Locate the cell with the specified text and output its [x, y] center coordinate. 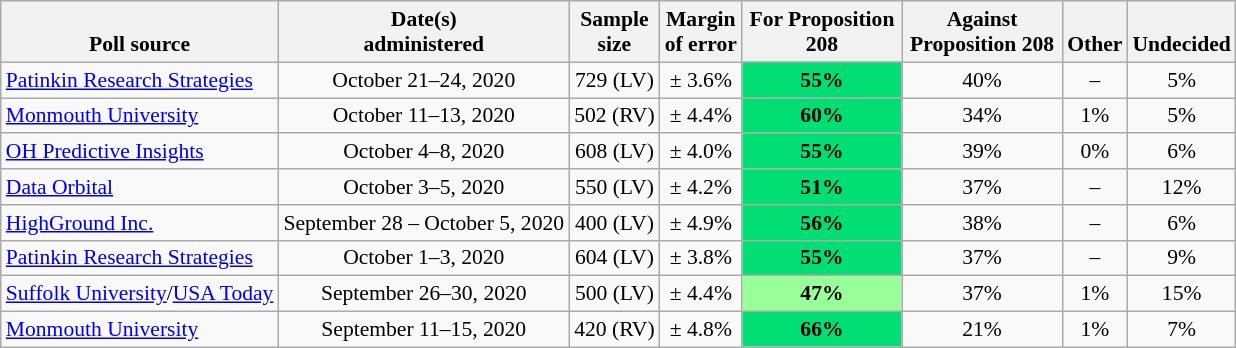
± 3.6% [701, 80]
21% [982, 330]
Marginof error [701, 32]
October 1–3, 2020 [424, 258]
September 11–15, 2020 [424, 330]
47% [822, 294]
56% [822, 223]
604 (LV) [614, 258]
October 11–13, 2020 [424, 116]
9% [1181, 258]
39% [982, 152]
Against Proposition 208 [982, 32]
± 4.9% [701, 223]
Other [1094, 32]
500 (LV) [614, 294]
HighGround Inc. [140, 223]
Poll source [140, 32]
0% [1094, 152]
October 4–8, 2020 [424, 152]
Undecided [1181, 32]
For Proposition 208 [822, 32]
66% [822, 330]
502 (RV) [614, 116]
40% [982, 80]
608 (LV) [614, 152]
Suffolk University/USA Today [140, 294]
60% [822, 116]
Samplesize [614, 32]
± 4.0% [701, 152]
September 26–30, 2020 [424, 294]
± 4.8% [701, 330]
400 (LV) [614, 223]
October 21–24, 2020 [424, 80]
October 3–5, 2020 [424, 187]
729 (LV) [614, 80]
34% [982, 116]
7% [1181, 330]
± 3.8% [701, 258]
420 (RV) [614, 330]
September 28 – October 5, 2020 [424, 223]
Data Orbital [140, 187]
± 4.2% [701, 187]
12% [1181, 187]
Date(s)administered [424, 32]
15% [1181, 294]
51% [822, 187]
OH Predictive Insights [140, 152]
550 (LV) [614, 187]
38% [982, 223]
